For the text-containing cell, return its midpoint in (x, y) coordinate format. 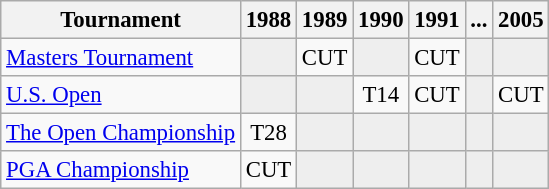
1988 (268, 20)
The Open Championship (121, 133)
U.S. Open (121, 95)
Tournament (121, 20)
1990 (381, 20)
PGA Championship (121, 170)
T28 (268, 133)
... (479, 20)
Masters Tournament (121, 58)
1989 (325, 20)
T14 (381, 95)
1991 (437, 20)
2005 (521, 20)
